Locate the cell with the specified text and output its (x, y) center coordinate. 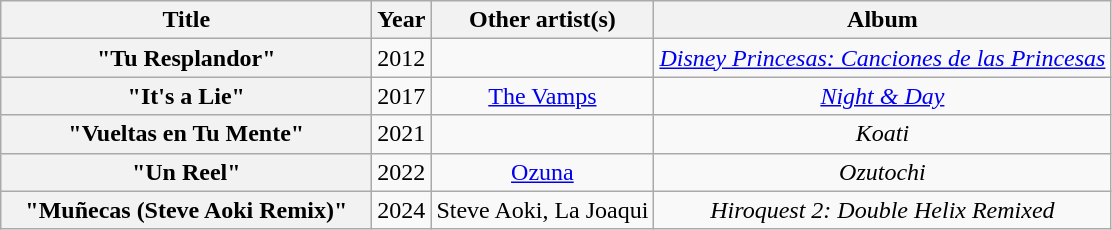
The Vamps (542, 96)
Night & Day (882, 96)
Album (882, 20)
Year (402, 20)
"Tu Resplandor" (186, 58)
Ozuna (542, 172)
2021 (402, 134)
Hiroquest 2: Double Helix Remixed (882, 210)
2022 (402, 172)
2017 (402, 96)
Ozutochi (882, 172)
"Muñecas (Steve Aoki Remix)" (186, 210)
Steve Aoki, La Joaqui (542, 210)
Disney Princesas: Canciones de las Princesas (882, 58)
"It's a Lie" (186, 96)
2024 (402, 210)
"Un Reel" (186, 172)
Other artist(s) (542, 20)
Title (186, 20)
"Vueltas en Tu Mente" (186, 134)
Koati (882, 134)
2012 (402, 58)
